Output the (X, Y) coordinate of the center of the cell containing the given text.  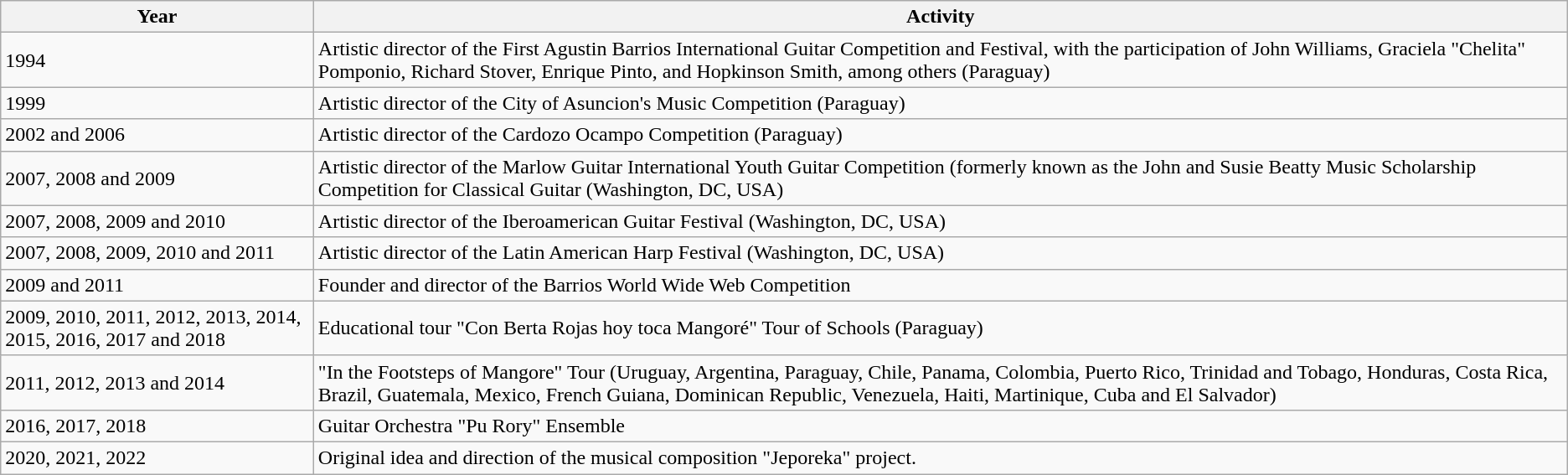
2007, 2008, 2009, 2010 and 2011 (157, 253)
Educational tour "Con Berta Rojas hoy toca Mangoré" Tour of Schools (Paraguay) (940, 328)
2009, 2010, 2011, 2012, 2013, 2014, 2015, 2016, 2017 and 2018 (157, 328)
Activity (940, 17)
1999 (157, 103)
Guitar Orchestra "Pu Rory" Ensemble (940, 426)
Artistic director of the Latin American Harp Festival (Washington, DC, USA) (940, 253)
2020, 2021, 2022 (157, 457)
Artistic director of the Cardozo Ocampo Competition (Paraguay) (940, 135)
Original idea and direction of the musical composition "Jeporeka" project. (940, 457)
Year (157, 17)
Artistic director of the Iberoamerican Guitar Festival (Washington, DC, USA) (940, 221)
2016, 2017, 2018 (157, 426)
1994 (157, 60)
Founder and director of the Barrios World Wide Web Competition (940, 285)
2009 and 2011 (157, 285)
2002 and 2006 (157, 135)
2011, 2012, 2013 and 2014 (157, 382)
2007, 2008, 2009 and 2010 (157, 221)
2007, 2008 and 2009 (157, 178)
Artistic director of the City of Asuncion's Music Competition (Paraguay) (940, 103)
